Search for the cell housing the specified text and yield its [x, y] center coordinate. 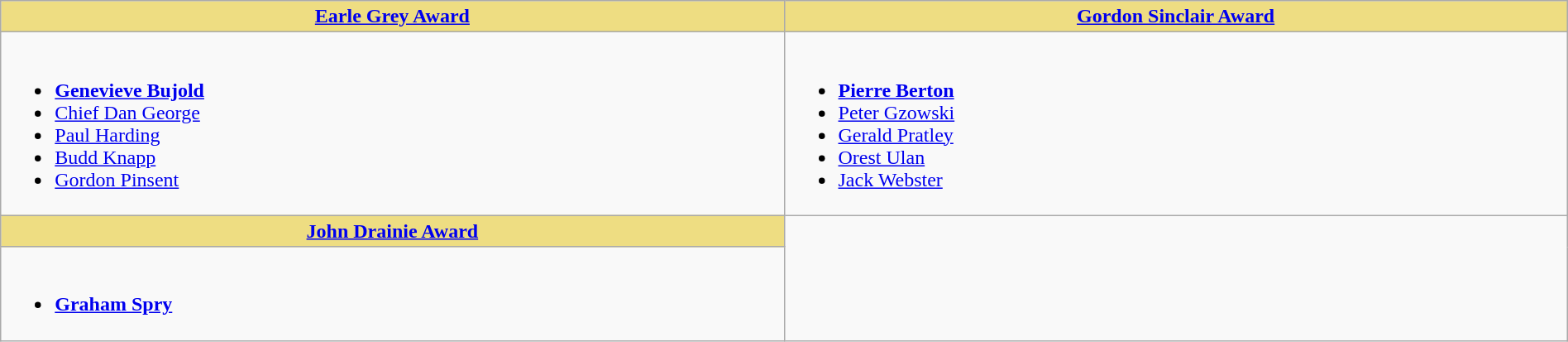
Earle Grey Award [392, 17]
Gordon Sinclair Award [1176, 17]
Genevieve BujoldChief Dan GeorgePaul HardingBudd KnappGordon Pinsent [392, 124]
Graham Spry [392, 293]
John Drainie Award [392, 231]
Pierre BertonPeter GzowskiGerald PratleyOrest UlanJack Webster [1176, 124]
